Find where the given text appears and provide that cell's center as [x, y] coordinate. 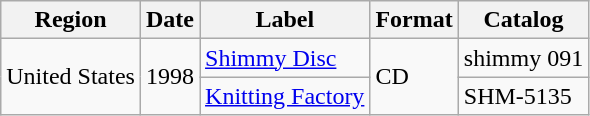
shimmy 091 [523, 58]
Catalog [523, 20]
CD [414, 77]
1998 [170, 77]
Label [285, 20]
Knitting Factory [285, 96]
United States [71, 77]
Shimmy Disc [285, 58]
Region [71, 20]
Format [414, 20]
Date [170, 20]
SHM-5135 [523, 96]
